Determine the [x, y] coordinate at the center of the cell enclosing the given text.  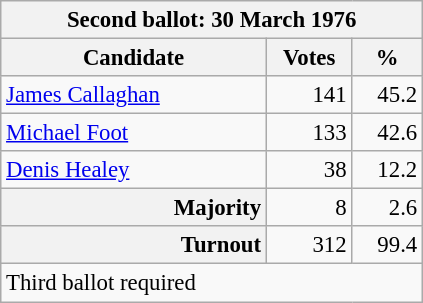
% [388, 58]
42.6 [388, 133]
2.6 [388, 208]
Michael Foot [134, 133]
Denis Healey [134, 170]
38 [309, 170]
141 [309, 95]
99.4 [388, 245]
James Callaghan [134, 95]
133 [309, 133]
Turnout [134, 245]
Majority [134, 208]
45.2 [388, 95]
Candidate [134, 58]
12.2 [388, 170]
Third ballot required [212, 283]
Votes [309, 58]
312 [309, 245]
Second ballot: 30 March 1976 [212, 20]
8 [309, 208]
